Determine the [X, Y] coordinate at the center of the cell enclosing the given text.  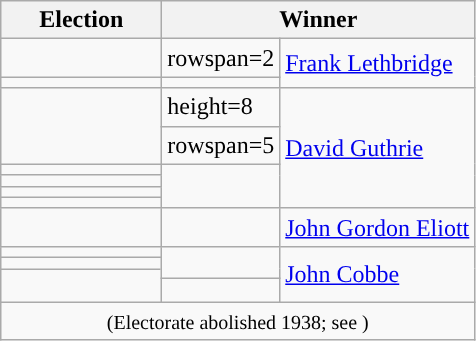
David Guthrie [378, 148]
rowspan=5 [221, 145]
height=8 [221, 107]
Frank Lethbridge [378, 64]
Winner [318, 20]
Election [82, 20]
(Electorate abolished 1938; see ) [238, 321]
John Cobbe [378, 274]
John Gordon Eliott [378, 227]
rowspan=2 [221, 58]
